Output the [X, Y] coordinate of the center of the cell containing the given text.  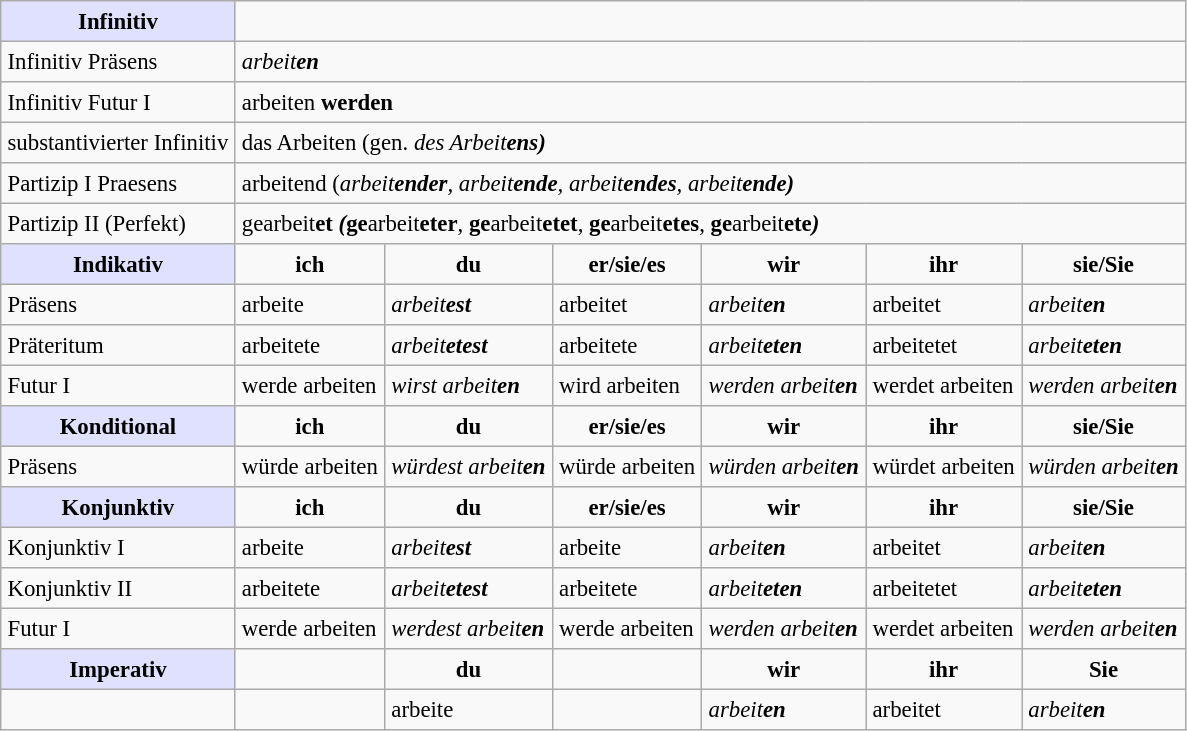
Indikativ [118, 264]
Sie [1104, 669]
wird arbeiten [627, 385]
Konjunktiv II [118, 588]
Partizip I Praesens [118, 183]
Konditional [118, 426]
würdest arbeiten [469, 466]
Konjunktiv I [118, 547]
Imperativ [118, 669]
Präteritum [118, 345]
arbeiten werden [710, 102]
wirst arbeiten [469, 385]
werdest arbeiten [469, 628]
würdet arbeiten [944, 466]
Infinitiv Futur I [118, 102]
gearbeitet (gearbeiteter, gearbeitetet, gearbeitetes, gearbeitete) [710, 223]
Infinitiv [118, 21]
arbeitend (arbeitender, arbeitende, arbeitendes, arbeitende) [710, 183]
substantivierter Infinitiv [118, 142]
Infinitiv Präsens [118, 61]
Partizip II (Perfekt) [118, 223]
Konjunktiv [118, 507]
das Arbeiten (gen. des Arbeitens) [710, 142]
